For the text-containing cell, return its midpoint in (X, Y) coordinate format. 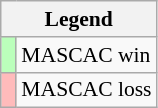
MASCAC win (86, 55)
Legend (79, 19)
MASCAC loss (86, 90)
